Output the (X, Y) coordinate of the center of the cell containing the given text.  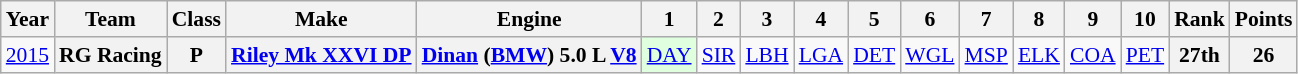
3 (766, 19)
MSP (986, 55)
DAY (670, 55)
Year (28, 19)
7 (986, 19)
DET (874, 55)
9 (1093, 19)
COA (1093, 55)
LGA (821, 55)
4 (821, 19)
Riley Mk XXVI DP (322, 55)
27th (1200, 55)
Make (322, 19)
PET (1146, 55)
1 (670, 19)
10 (1146, 19)
LBH (766, 55)
5 (874, 19)
Class (196, 19)
2 (719, 19)
ELK (1039, 55)
Points (1264, 19)
8 (1039, 19)
SIR (719, 55)
WGL (930, 55)
26 (1264, 55)
Rank (1200, 19)
Dinan (BMW) 5.0 L V8 (530, 55)
RG Racing (110, 55)
P (196, 55)
6 (930, 19)
2015 (28, 55)
Engine (530, 19)
Team (110, 19)
